Provide the [X, Y] coordinate of the cell's center where the given text is located.  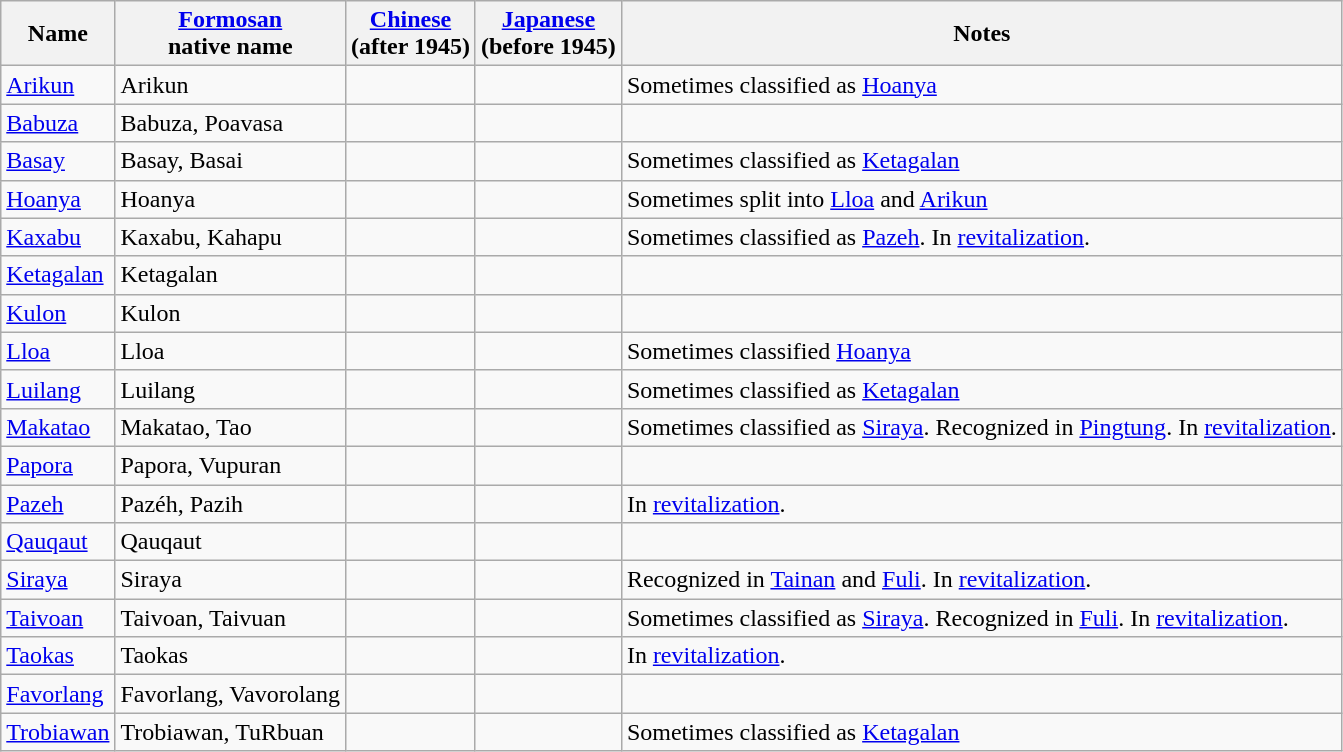
Makatao [58, 427]
Recognized in Tainan and Fuli. In revitalization. [982, 580]
Basay [58, 161]
Notes [982, 34]
Sometimes classified as Pazeh. In revitalization. [982, 237]
Babuza [58, 123]
Name [58, 34]
Taivoan [58, 618]
Favorlang, Vavorolang [230, 694]
Sometimes split into Lloa and Arikun [982, 199]
Basay, Basai [230, 161]
Pazéh, Pazih [230, 503]
Sometimes classified as Siraya. Recognized in Fuli. In revitalization. [982, 618]
Japanese(before 1945) [548, 34]
Trobiawan, TuRbuan [230, 732]
Sometimes classified as Siraya. Recognized in Pingtung. In revitalization. [982, 427]
Trobiawan [58, 732]
Sometimes classified Hoanya [982, 351]
Papora [58, 465]
Formosannative name [230, 34]
Babuza, Poavasa [230, 123]
Kaxabu [58, 237]
Chinese(after 1945) [411, 34]
Kaxabu, Kahapu [230, 237]
Pazeh [58, 503]
Makatao, Tao [230, 427]
Favorlang [58, 694]
Taivoan, Taivuan [230, 618]
Papora, Vupuran [230, 465]
Sometimes classified as Hoanya [982, 85]
